Scan for the cell matching the given text and deliver its [X, Y] coordinate at center. 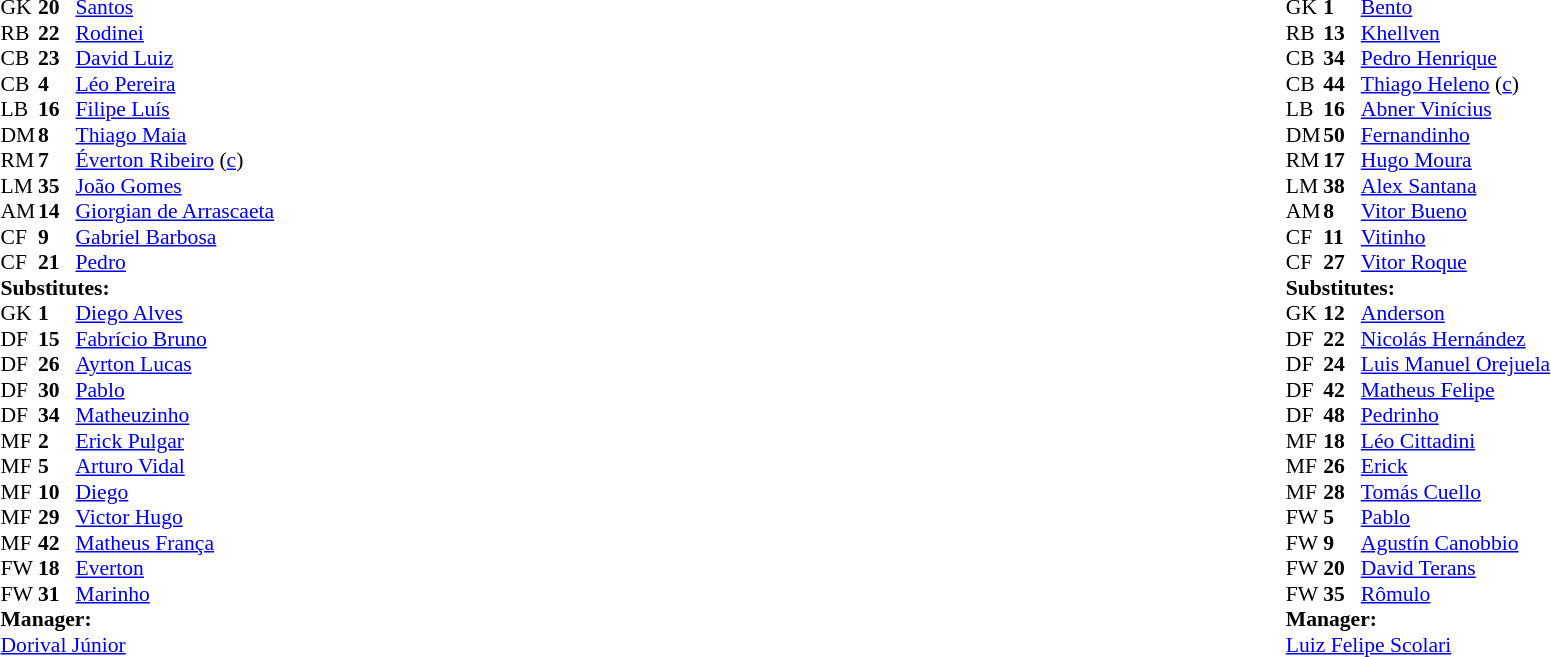
Tomás Cuello [1456, 492]
17 [1342, 161]
Pedro Henrique [1456, 59]
10 [57, 492]
50 [1342, 135]
Khellven [1456, 33]
Léo Cittadini [1456, 441]
27 [1342, 263]
2 [57, 441]
29 [57, 517]
Gabriel Barbosa [176, 237]
Filipe Luís [176, 109]
28 [1342, 492]
Vitor Bueno [1456, 211]
14 [57, 211]
Éverton Ribeiro (c) [176, 161]
38 [1342, 186]
Luis Manuel Orejuela [1456, 365]
Vitinho [1456, 237]
1 [57, 313]
Erick [1456, 467]
Abner Vinícius [1456, 109]
Matheuzinho [176, 415]
Nicolás Hernández [1456, 339]
12 [1342, 313]
Victor Hugo [176, 517]
Thiago Heleno (c) [1456, 84]
23 [57, 59]
Ayrton Lucas [176, 365]
Vitor Roque [1456, 263]
Pedrinho [1456, 415]
Thiago Maia [176, 135]
Matheus França [176, 543]
30 [57, 390]
Diego Alves [176, 313]
21 [57, 263]
Agustín Canobbio [1456, 543]
11 [1342, 237]
Rômulo [1456, 594]
Erick Pulgar [176, 441]
31 [57, 594]
Marinho [176, 594]
Diego [176, 492]
Fernandinho [1456, 135]
Anderson [1456, 313]
44 [1342, 84]
4 [57, 84]
Léo Pereira [176, 84]
Fabrício Bruno [176, 339]
Hugo Moura [1456, 161]
Pedro [176, 263]
David Luiz [176, 59]
48 [1342, 415]
Giorgian de Arrascaeta [176, 211]
7 [57, 161]
24 [1342, 365]
Alex Santana [1456, 186]
Everton [176, 569]
15 [57, 339]
Matheus Felipe [1456, 390]
Arturo Vidal [176, 467]
13 [1342, 33]
Rodinei [176, 33]
João Gomes [176, 186]
20 [1342, 569]
David Terans [1456, 569]
